Detect which cell encompasses the target text, then output its (x, y) center coordinate. 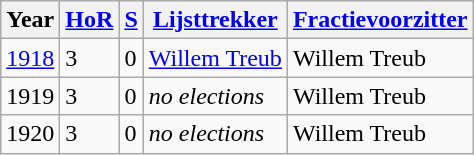
S (131, 20)
Year (30, 20)
HoR (90, 20)
1918 (30, 58)
Lijsttrekker (215, 20)
1920 (30, 134)
1919 (30, 96)
Fractievoorzitter (380, 20)
